Search for the cell housing the specified text and yield its [x, y] center coordinate. 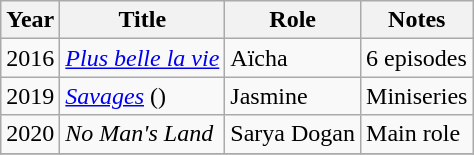
Notes [417, 20]
Title [142, 20]
Main role [417, 134]
2020 [30, 134]
No Man's Land [142, 134]
Savages () [142, 96]
Sarya Dogan [293, 134]
Jasmine [293, 96]
Plus belle la vie [142, 58]
Aïcha [293, 58]
Miniseries [417, 96]
2016 [30, 58]
6 episodes [417, 58]
2019 [30, 96]
Role [293, 20]
Year [30, 20]
